Locate the cell with the specified text and output its [x, y] center coordinate. 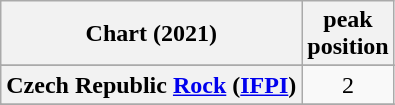
peakposition [348, 34]
Chart (2021) [152, 34]
Czech Republic Rock (IFPI) [152, 85]
2 [348, 85]
